Locate the cell with the specified text and output its [X, Y] center coordinate. 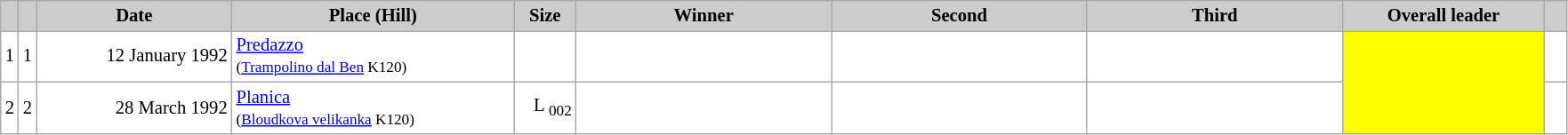
Predazzo(Trampolino dal Ben K120) [374, 56]
Date [134, 15]
Second [959, 15]
Planica(Bloudkova velikanka K120) [374, 107]
12 January 1992 [134, 56]
28 March 1992 [134, 107]
Size [545, 15]
Third [1215, 15]
Place (Hill) [374, 15]
Winner [704, 15]
L 002 [545, 107]
Overall leader [1443, 15]
